Extract the [X, Y] coordinate from the center of the cell holding the provided text.  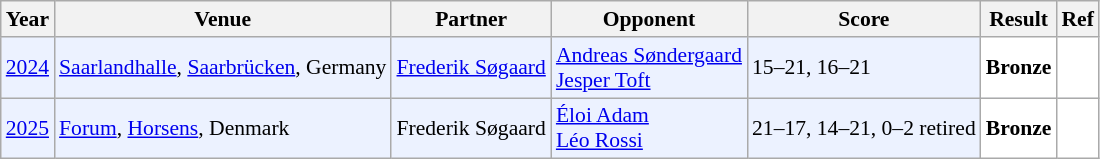
2024 [28, 68]
Score [864, 19]
Andreas Søndergaard Jesper Toft [649, 68]
2025 [28, 128]
Saarlandhalle, Saarbrücken, Germany [222, 68]
Year [28, 19]
15–21, 16–21 [864, 68]
Ref [1077, 19]
21–17, 14–21, 0–2 retired [864, 128]
Opponent [649, 19]
Venue [222, 19]
Result [1019, 19]
Éloi Adam Léo Rossi [649, 128]
Forum, Horsens, Denmark [222, 128]
Partner [470, 19]
